Determine the (X, Y) coordinate at the center of the cell enclosing the given text.  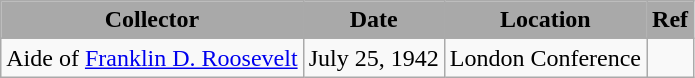
Date (374, 20)
Aide of Franklin D. Roosevelt (152, 58)
London Conference (545, 58)
Collector (152, 20)
July 25, 1942 (374, 58)
Location (545, 20)
Ref (670, 20)
